Extract the [x, y] coordinate from the center of the cell holding the provided text.  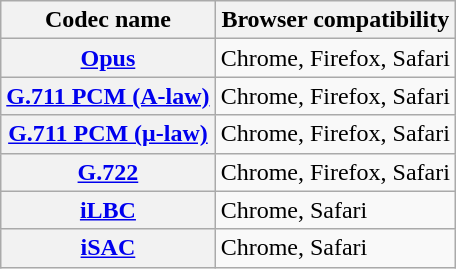
G.711 PCM (μ-law) [108, 134]
iSAC [108, 248]
Codec name [108, 20]
G.711 PCM (A-law) [108, 96]
Opus [108, 58]
Browser compatibility [335, 20]
iLBC [108, 210]
G.722 [108, 172]
